Search for the cell housing the specified text and yield its (X, Y) center coordinate. 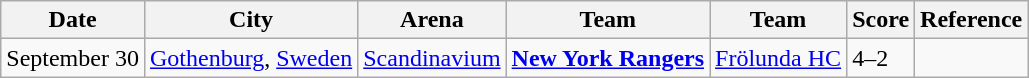
Scandinavium (432, 58)
September 30 (73, 58)
Frölunda HC (778, 58)
Score (881, 20)
Gothenburg, Sweden (250, 58)
New York Rangers (608, 58)
4–2 (881, 58)
City (250, 20)
Arena (432, 20)
Date (73, 20)
Reference (972, 20)
